Output the (X, Y) coordinate of the center of the cell containing the given text.  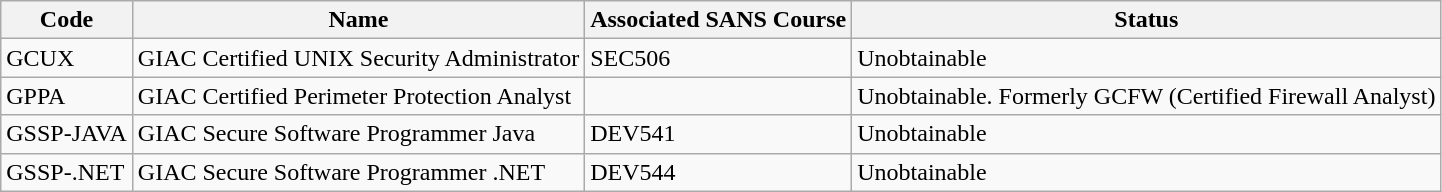
GPPA (67, 96)
GCUX (67, 58)
GIAC Secure Software Programmer Java (358, 134)
DEV544 (718, 172)
DEV541 (718, 134)
GSSP-JAVA (67, 134)
SEC506 (718, 58)
Status (1146, 20)
Unobtainable. Formerly GCFW (Certified Firewall Analyst) (1146, 96)
Code (67, 20)
GIAC Certified UNIX Security Administrator (358, 58)
GIAC Secure Software Programmer .NET (358, 172)
Associated SANS Course (718, 20)
GIAC Certified Perimeter Protection Analyst (358, 96)
GSSP-.NET (67, 172)
Name (358, 20)
